From the cell containing the given text, extract its center point as [X, Y] coordinate. 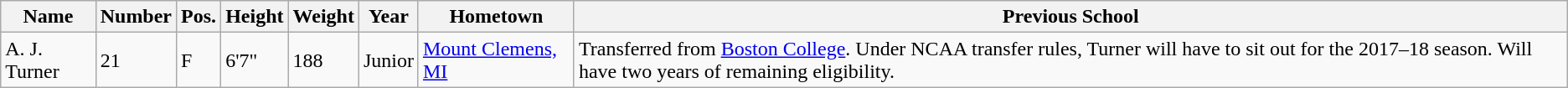
Previous School [1070, 17]
Year [389, 17]
Pos. [199, 17]
Hometown [496, 17]
Weight [323, 17]
Mount Clemens, MI [496, 60]
Junior [389, 60]
Number [136, 17]
21 [136, 60]
F [199, 60]
Height [255, 17]
A. J. Turner [49, 60]
6'7" [255, 60]
Name [49, 17]
188 [323, 60]
